For the text-containing cell, return its midpoint in [X, Y] coordinate format. 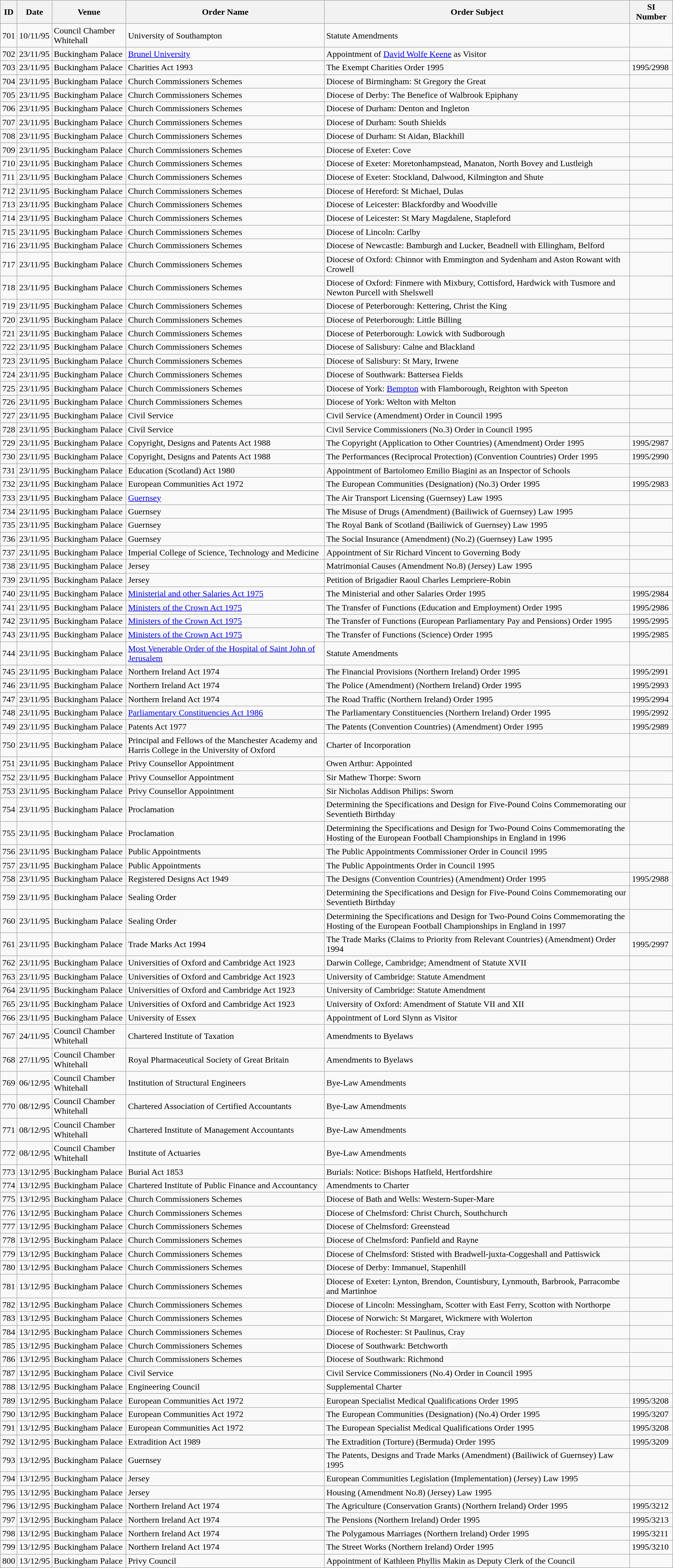
736 [9, 539]
The Pensions (Northern Ireland) Order 1995 [477, 1520]
Order Name [225, 12]
Diocese of Southwark: Richmond [477, 1359]
Appointment of Lord Slynn as Visitor [477, 1018]
1995/2992 [651, 713]
751 [9, 764]
741 [9, 607]
718 [9, 288]
765 [9, 1004]
799 [9, 1547]
724 [9, 374]
703 [9, 68]
768 [9, 1060]
Burials: Notice: Bishops Hatfield, Hertfordshire [477, 1172]
782 [9, 1305]
707 [9, 122]
Diocese of Lincoln: Carlby [477, 232]
757 [9, 865]
Diocese of Durham: Denton and Ingleton [477, 109]
Principal and Fellows of the Manchester Academy and Harris College in the University of Oxford [225, 745]
Institute of Actuaries [225, 1153]
1995/2988 [651, 879]
Parliamentary Constituencies Act 1986 [225, 713]
776 [9, 1213]
1995/2985 [651, 635]
Appointment of Sir Richard Vincent to Governing Body [477, 553]
731 [9, 471]
Venue [89, 12]
The European Communities (Designation) (No.4) Order 1995 [477, 1414]
Chartered Institute of Taxation [225, 1036]
Diocese of Hereford: St Michael, Dulas [477, 191]
769 [9, 1083]
775 [9, 1199]
1995/3211 [651, 1533]
722 [9, 347]
753 [9, 791]
Appointment of David Wolfe Keene as Visitor [477, 54]
The Royal Bank of Scotland (Bailiwick of Guernsey) Law 1995 [477, 525]
The Patents (Convention Countries) (Amendment) Order 1995 [477, 727]
Imperial College of Science, Technology and Medicine [225, 553]
730 [9, 457]
790 [9, 1414]
The Misuse of Drugs (Amendment) (Bailiwick of Guernsey) Law 1995 [477, 512]
The European Specialist Medical Qualifications Order 1995 [477, 1428]
Determining the Specifications and Design for Two-Pound Coins Commemorating the Hosting of the European Football Championships in England in 1997 [477, 921]
755 [9, 833]
Diocese of York: Welton with Melton [477, 402]
Diocese of Oxford: Chinnor with Emmington and Sydenham and Aston Rowant with Crowell [477, 264]
770 [9, 1106]
760 [9, 921]
735 [9, 525]
791 [9, 1428]
Burial Act 1853 [225, 1172]
797 [9, 1520]
The Performances (Reciprocal Protection) (Convention Countries) Order 1995 [477, 457]
794 [9, 1479]
729 [9, 443]
763 [9, 977]
740 [9, 594]
European Communities Legislation (Implementation) (Jersey) Law 1995 [477, 1479]
796 [9, 1506]
752 [9, 777]
Royal Pharmaceutical Society of Great Britain [225, 1060]
788 [9, 1387]
711 [9, 177]
737 [9, 553]
The Public Appointments Order in Council 1995 [477, 865]
Most Venerable Order of the Hospital of Saint John of Jerusalem [225, 653]
Trade Marks Act 1994 [225, 945]
Education (Scotland) Act 1980 [225, 471]
Diocese of Peterborough: Kettering, Christ the King [477, 306]
Diocese of Salisbury: St Mary, Irwene [477, 361]
Diocese of Chelmsford: Greenstead [477, 1227]
24/11/95 [35, 1036]
748 [9, 713]
Diocese of Oxford: Finmere with Mixbury, Cottisford, Hardwick with Tusmore and Newton Purcell with Shelswell [477, 288]
The Social Insurance (Amendment) (No.2) (Guernsey) Law 1995 [477, 539]
Privy Council [225, 1561]
10/11/95 [35, 35]
The Agriculture (Conservation Grants) (Northern Ireland) Order 1995 [477, 1506]
1995/2995 [651, 621]
725 [9, 388]
1995/3213 [651, 1520]
Diocese of Chelmsford: Panfield and Rayne [477, 1240]
Diocese of Durham: St Aidan, Blackhill [477, 136]
750 [9, 745]
746 [9, 686]
779 [9, 1254]
Diocese of Leicester: St Mary Magdalene, Stapleford [477, 218]
702 [9, 54]
781 [9, 1286]
759 [9, 897]
Chartered Association of Certified Accountants [225, 1106]
The Patents, Designs and Trade Marks (Amendment) (Bailiwick of Guernsey) Law 1995 [477, 1460]
The Exempt Charities Order 1995 [477, 68]
714 [9, 218]
754 [9, 809]
Owen Arthur: Appointed [477, 764]
704 [9, 81]
The Public Appointments Commissioner Order in Council 1995 [477, 851]
1995/2983 [651, 484]
The Air Transport Licensing (Guernsey) Law 1995 [477, 498]
1995/2997 [651, 945]
789 [9, 1400]
Diocese of Derby: The Benefice of Walbrook Epiphany [477, 95]
Diocese of Peterborough: Lowick with Sudborough [477, 333]
The Polygamous Marriages (Northern Ireland) Order 1995 [477, 1533]
708 [9, 136]
Diocese of Newcastle: Bamburgh and Lucker, Beadnell with Ellingham, Belford [477, 246]
Diocese of Norwich: St Margaret, Wickmere with Wolerton [477, 1318]
780 [9, 1268]
733 [9, 498]
798 [9, 1533]
705 [9, 95]
Diocese of Exeter: Stockland, Dalwood, Kilmington and Shute [477, 177]
Diocese of Leicester: Blackfordby and Woodville [477, 205]
712 [9, 191]
Charter of Incorporation [477, 745]
728 [9, 429]
723 [9, 361]
University of Southampton [225, 35]
ID [9, 12]
Appointment of Kathleen Phyllis Makin as Deputy Clerk of the Council [477, 1561]
742 [9, 621]
1995/3207 [651, 1414]
Diocese of Exeter: Lynton, Brendon, Countisbury, Lynmouth, Barbrook, Parracombe and Martinhoe [477, 1286]
764 [9, 990]
1995/2984 [651, 594]
1995/2993 [651, 686]
767 [9, 1036]
The European Communities (Designation) (No.3) Order 1995 [477, 484]
774 [9, 1185]
Diocese of Durham: South Shields [477, 122]
Order Subject [477, 12]
Sir Nicholas Addison Philips: Sworn [477, 791]
The Financial Provisions (Northern Ireland) Order 1995 [477, 672]
Diocese of Chelmsford: Stisted with Bradwell-juxta-Coggeshall and Pattiswick [477, 1254]
Appointment of Bartolomeo Emilio Biagini as an Inspector of Schools [477, 471]
Brunel University [225, 54]
792 [9, 1441]
Determining the Specifications and Design for Two-Pound Coins Commemorating the Hosting of the European Football Championships in England in 1996 [477, 833]
1995/2986 [651, 607]
749 [9, 727]
Diocese of Salisbury: Calne and Blackland [477, 347]
706 [9, 109]
1995/2989 [651, 727]
715 [9, 232]
The Police (Amendment) (Northern Ireland) Order 1995 [477, 686]
777 [9, 1227]
The Transfer of Functions (European Parliamentary Pay and Pensions) Order 1995 [477, 621]
Diocese of Rochester: St Paulinus, Cray [477, 1332]
745 [9, 672]
720 [9, 320]
786 [9, 1359]
726 [9, 402]
Housing (Amendment No.8) (Jersey) Law 1995 [477, 1492]
The Transfer of Functions (Science) Order 1995 [477, 635]
800 [9, 1561]
The Road Traffic (Northern Ireland) Order 1995 [477, 699]
719 [9, 306]
Diocese of Birmingham: St Gregory the Great [477, 81]
The Trade Marks (Claims to Priority from Relevant Countries) (Amendment) Order 1994 [477, 945]
721 [9, 333]
The Designs (Convention Countries) (Amendment) Order 1995 [477, 879]
Diocese of Bath and Wells: Western-Super-Mare [477, 1199]
709 [9, 150]
Diocese of Southwark: Betchworth [477, 1346]
Registered Designs Act 1949 [225, 879]
Matrimonial Causes (Amendment No.8) (Jersey) Law 1995 [477, 566]
Charities Act 1993 [225, 68]
The Street Works (Northern Ireland) Order 1995 [477, 1547]
1995/3209 [651, 1441]
Engineering Council [225, 1387]
773 [9, 1172]
06/12/95 [35, 1083]
Diocese of Peterborough: Little Billing [477, 320]
Ministerial and other Salaries Act 1975 [225, 594]
744 [9, 653]
Supplemental Charter [477, 1387]
1995/2998 [651, 68]
The Copyright (Application to Other Countries) (Amendment) Order 1995 [477, 443]
710 [9, 163]
785 [9, 1346]
793 [9, 1460]
European Specialist Medical Qualifications Order 1995 [477, 1400]
784 [9, 1332]
743 [9, 635]
783 [9, 1318]
The Extradition (Torture) (Bermuda) Order 1995 [477, 1441]
701 [9, 35]
Amendments to Charter [477, 1185]
1995/2987 [651, 443]
732 [9, 484]
Date [35, 12]
756 [9, 851]
Civil Service Commissioners (No.4) Order in Council 1995 [477, 1373]
Darwin College, Cambridge; Amendment of Statute XVII [477, 963]
771 [9, 1130]
716 [9, 246]
762 [9, 963]
Chartered Institute of Management Accountants [225, 1130]
Chartered Institute of Public Finance and Accountancy [225, 1185]
747 [9, 699]
Diocese of Chelmsford: Christ Church, Southchurch [477, 1213]
766 [9, 1018]
27/11/95 [35, 1060]
1995/2994 [651, 699]
1995/2991 [651, 672]
761 [9, 945]
Institution of Structural Engineers [225, 1083]
739 [9, 580]
713 [9, 205]
Diocese of York: Bempton with Flamborough, Reighton with Speeton [477, 388]
Civil Service (Amendment) Order in Council 1995 [477, 415]
758 [9, 879]
772 [9, 1153]
1995/2990 [651, 457]
738 [9, 566]
Patents Act 1977 [225, 727]
734 [9, 512]
Extradition Act 1989 [225, 1441]
717 [9, 264]
University of Essex [225, 1018]
The Transfer of Functions (Education and Employment) Order 1995 [477, 607]
SI Number [651, 12]
1995/3210 [651, 1547]
787 [9, 1373]
727 [9, 415]
Diocese of Derby: Immanuel, Stapenhill [477, 1268]
The Ministerial and other Salaries Order 1995 [477, 594]
Diocese of Exeter: Moretonhampstead, Manaton, North Bovey and Lustleigh [477, 163]
Sir Mathew Thorpe: Sworn [477, 777]
795 [9, 1492]
Civil Service Commissioners (No.3) Order in Council 1995 [477, 429]
778 [9, 1240]
Diocese of Southwark: Battersea Fields [477, 374]
The Parliamentary Constituencies (Northern Ireland) Order 1995 [477, 713]
Diocese of Lincoln: Messingham, Scotter with East Ferry, Scotton with Northorpe [477, 1305]
Diocese of Exeter: Cove [477, 150]
University of Oxford: Amendment of Statute VII and XII [477, 1004]
1995/3212 [651, 1506]
Petition of Brigadier Raoul Charles Lempriere-Robin [477, 580]
